From the cell containing the given text, extract its center point as [X, Y] coordinate. 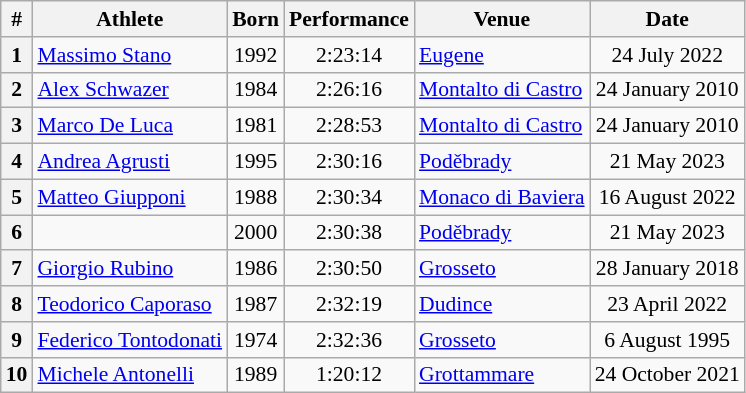
Massimo Stano [130, 55]
# [17, 19]
2:30:34 [349, 197]
Venue [502, 19]
Grottammare [502, 375]
Marco De Luca [130, 126]
Alex Schwazer [130, 90]
1974 [256, 340]
2:32:36 [349, 340]
Matteo Giupponi [130, 197]
Federico Tontodonati [130, 340]
2 [17, 90]
1984 [256, 90]
2:30:16 [349, 162]
5 [17, 197]
2:23:14 [349, 55]
1987 [256, 304]
1986 [256, 269]
2:26:16 [349, 90]
Andrea Agrusti [130, 162]
Eugene [502, 55]
2:30:38 [349, 233]
1988 [256, 197]
3 [17, 126]
1:20:12 [349, 375]
16 August 2022 [668, 197]
1981 [256, 126]
6 August 1995 [668, 340]
1992 [256, 55]
Athlete [130, 19]
Teodorico Caporaso [130, 304]
7 [17, 269]
6 [17, 233]
8 [17, 304]
28 January 2018 [668, 269]
2:30:50 [349, 269]
2:28:53 [349, 126]
2000 [256, 233]
Michele Antonelli [130, 375]
Giorgio Rubino [130, 269]
Monaco di Baviera [502, 197]
Born [256, 19]
Date [668, 19]
4 [17, 162]
1 [17, 55]
Dudince [502, 304]
10 [17, 375]
1989 [256, 375]
24 October 2021 [668, 375]
24 July 2022 [668, 55]
2:32:19 [349, 304]
23 April 2022 [668, 304]
1995 [256, 162]
Performance [349, 19]
9 [17, 340]
